Identify which cell holds the provided text, then report its [X, Y] central coordinate. 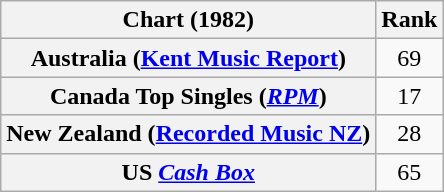
17 [410, 96]
Canada Top Singles (RPM) [188, 96]
Chart (1982) [188, 20]
New Zealand (Recorded Music NZ) [188, 134]
US Cash Box [188, 172]
28 [410, 134]
Australia (Kent Music Report) [188, 58]
65 [410, 172]
69 [410, 58]
Rank [410, 20]
